For the text-containing cell, return its midpoint in [X, Y] coordinate format. 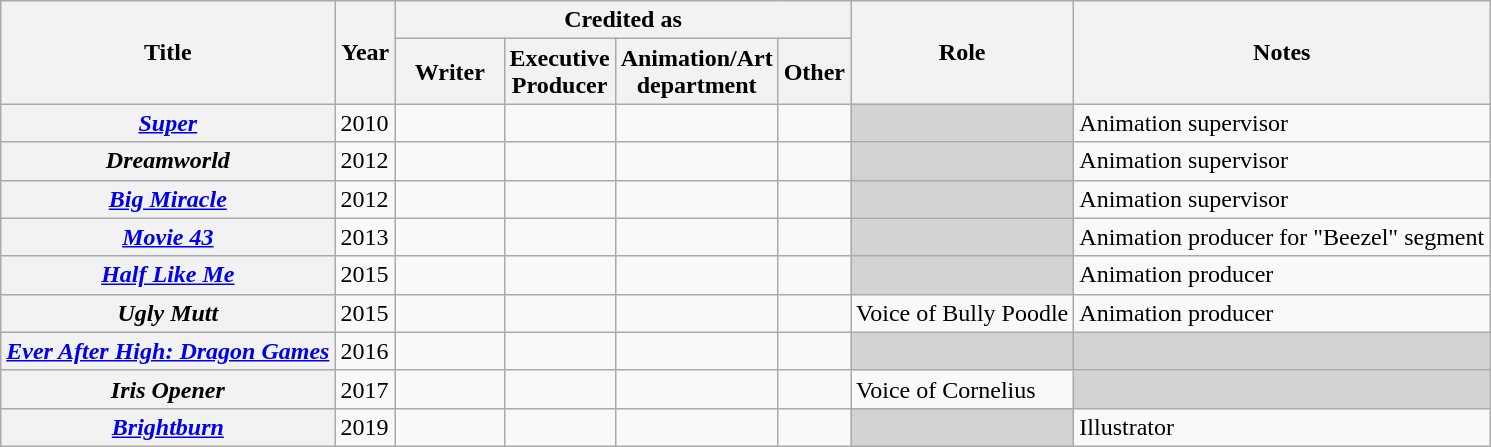
Credited as [622, 20]
Animation producer for "Beezel" segment [1282, 237]
2010 [366, 123]
Dreamworld [168, 161]
Movie 43 [168, 237]
Voice of Cornelius [962, 389]
Year [366, 52]
Ugly Mutt [168, 313]
Voice of Bully Poodle [962, 313]
Writer [450, 72]
Animation/Artdepartment [696, 72]
2016 [366, 351]
2017 [366, 389]
Role [962, 52]
Iris Opener [168, 389]
2019 [366, 427]
Illustrator [1282, 427]
2013 [366, 237]
Big Miracle [168, 199]
Executive Producer [560, 72]
Half Like Me [168, 275]
Title [168, 52]
Notes [1282, 52]
Brightburn [168, 427]
Ever After High: Dragon Games [168, 351]
Other [814, 72]
Super [168, 123]
